Identify which cell holds the provided text, then report its [X, Y] central coordinate. 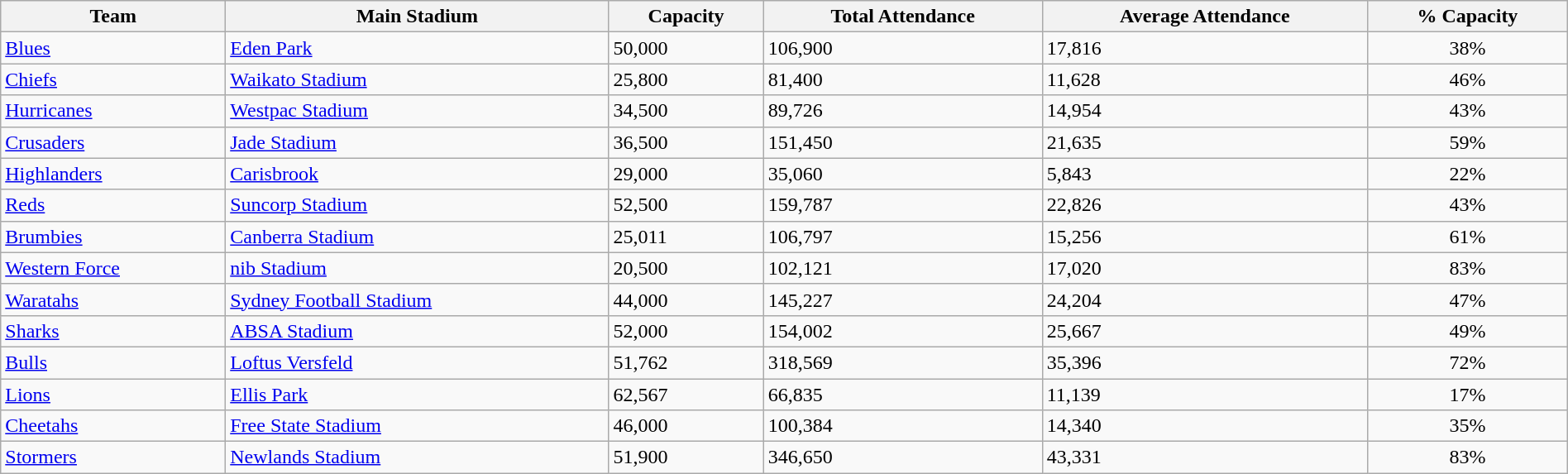
Canberra Stadium [417, 237]
17% [1468, 395]
Waratahs [113, 299]
Hurricanes [113, 111]
35,396 [1204, 362]
ABSA Stadium [417, 331]
151,450 [903, 142]
22% [1468, 174]
47% [1468, 299]
59% [1468, 142]
Sydney Football Stadium [417, 299]
25,011 [686, 237]
11,139 [1204, 395]
Highlanders [113, 174]
22,826 [1204, 205]
Capacity [686, 17]
61% [1468, 237]
11,628 [1204, 79]
14,340 [1204, 426]
Lions [113, 395]
106,797 [903, 237]
34,500 [686, 111]
21,635 [1204, 142]
Waikato Stadium [417, 79]
346,650 [903, 457]
Jade Stadium [417, 142]
Team [113, 17]
81,400 [903, 79]
Main Stadium [417, 17]
15,256 [1204, 237]
24,204 [1204, 299]
35,060 [903, 174]
44,000 [686, 299]
52,000 [686, 331]
100,384 [903, 426]
49% [1468, 331]
36,500 [686, 142]
145,227 [903, 299]
66,835 [903, 395]
51,900 [686, 457]
154,002 [903, 331]
46% [1468, 79]
Newlands Stadium [417, 457]
5,843 [1204, 174]
Suncorp Stadium [417, 205]
Crusaders [113, 142]
318,569 [903, 362]
Eden Park [417, 48]
% Capacity [1468, 17]
43,331 [1204, 457]
Chiefs [113, 79]
Loftus Versfeld [417, 362]
25,667 [1204, 331]
72% [1468, 362]
52,500 [686, 205]
38% [1468, 48]
Free State Stadium [417, 426]
Bulls [113, 362]
106,900 [903, 48]
Westpac Stadium [417, 111]
Sharks [113, 331]
35% [1468, 426]
Ellis Park [417, 395]
nib Stadium [417, 268]
Cheetahs [113, 426]
62,567 [686, 395]
50,000 [686, 48]
14,954 [1204, 111]
Carisbrook [417, 174]
Brumbies [113, 237]
Total Attendance [903, 17]
Average Attendance [1204, 17]
29,000 [686, 174]
89,726 [903, 111]
Blues [113, 48]
Reds [113, 205]
20,500 [686, 268]
46,000 [686, 426]
Western Force [113, 268]
17,020 [1204, 268]
Stormers [113, 457]
25,800 [686, 79]
17,816 [1204, 48]
102,121 [903, 268]
51,762 [686, 362]
159,787 [903, 205]
